Identify which cell holds the provided text, then report its [x, y] central coordinate. 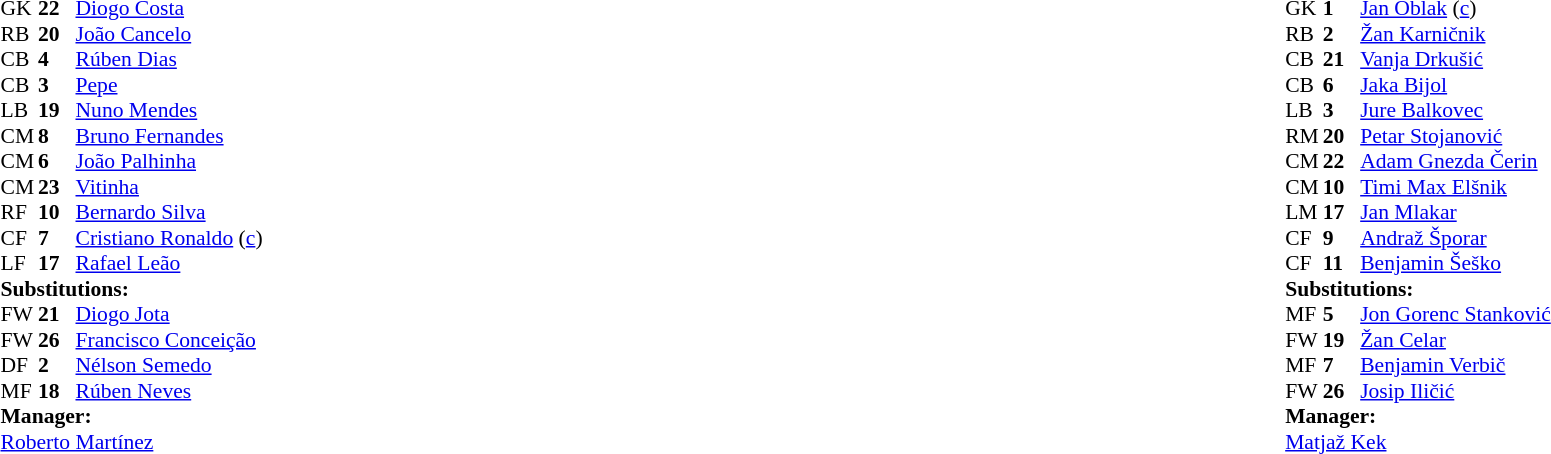
Jon Gorenc Stanković [1456, 315]
João Palhinha [170, 161]
Adam Gnezda Čerin [1456, 161]
Rafael Leão [170, 263]
Vitinha [170, 187]
Jaka Bijol [1456, 85]
Bernardo Silva [170, 213]
Josip Iličić [1456, 391]
Cristiano Ronaldo (c) [170, 238]
Petar Stojanović [1456, 136]
8 [57, 136]
Andraž Šporar [1456, 238]
23 [57, 187]
Francisco Conceição [170, 340]
Benjamin Verbič [1456, 365]
5 [1342, 315]
Bruno Fernandes [170, 136]
LF [19, 263]
DF [19, 365]
Jure Balkovec [1456, 111]
11 [1342, 263]
Pepe [170, 85]
Timi Max Elšnik [1456, 187]
RF [19, 213]
Jan Mlakar [1456, 213]
Diogo Jota [170, 315]
Rúben Dias [170, 59]
4 [57, 59]
Nélson Semedo [170, 365]
RM [1304, 136]
Benjamin Šeško [1456, 263]
22 [1342, 161]
LM [1304, 213]
9 [1342, 238]
Nuno Mendes [170, 111]
Vanja Drkušić [1456, 59]
Rúben Neves [170, 391]
18 [57, 391]
João Cancelo [170, 34]
Žan Karničnik [1456, 34]
Žan Celar [1456, 340]
